Extract the [X, Y] coordinate from the center of the cell holding the provided text.  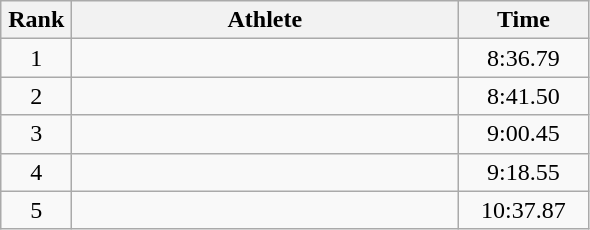
8:41.50 [524, 96]
9:18.55 [524, 172]
10:37.87 [524, 210]
1 [36, 58]
Time [524, 20]
4 [36, 172]
2 [36, 96]
5 [36, 210]
3 [36, 134]
8:36.79 [524, 58]
Rank [36, 20]
Athlete [265, 20]
9:00.45 [524, 134]
